Extract the [X, Y] coordinate from the center of the cell holding the provided text.  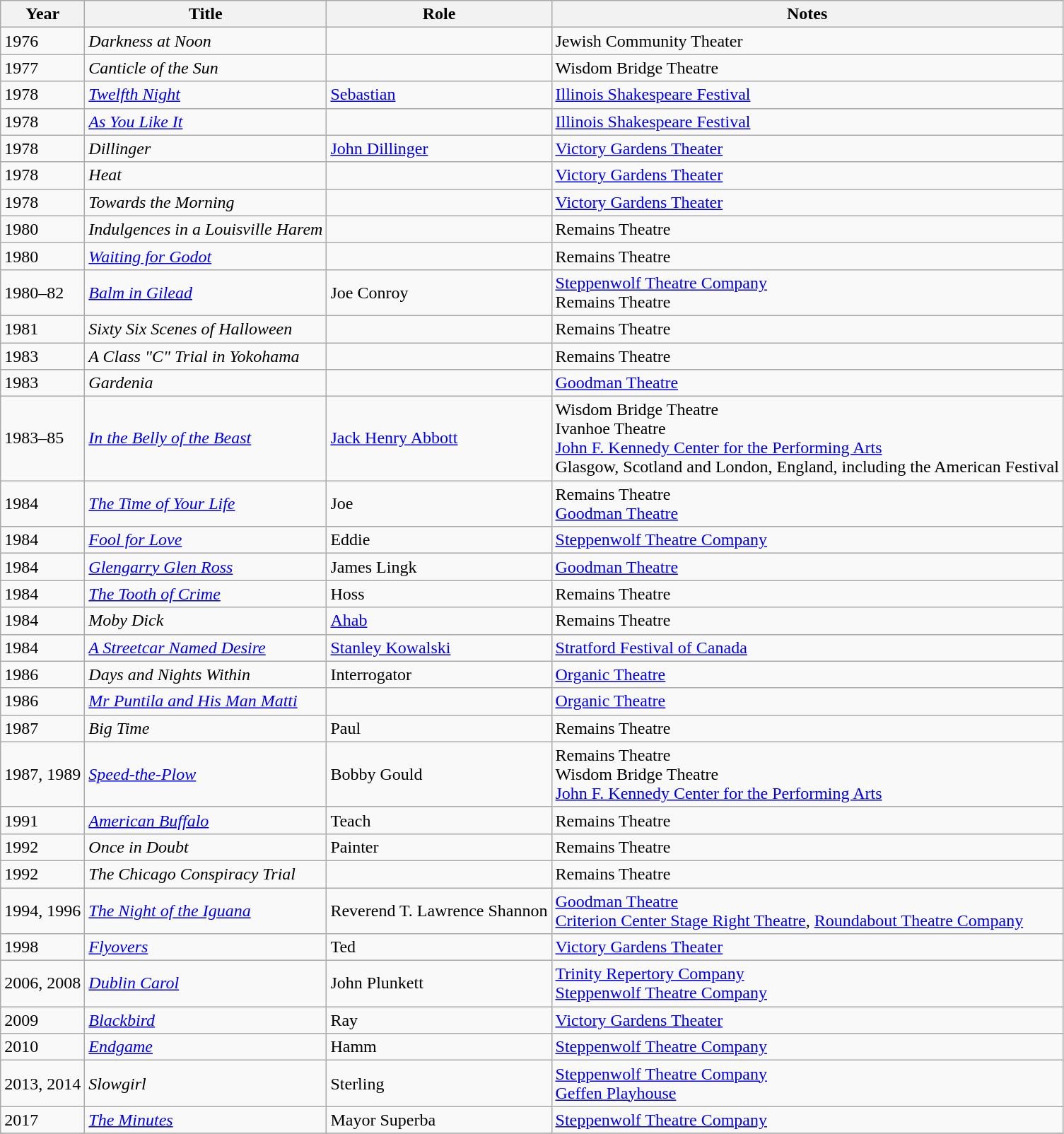
1994, 1996 [42, 911]
Glengarry Glen Ross [206, 567]
American Buffalo [206, 820]
1998 [42, 947]
Dublin Carol [206, 984]
Remains TheatreWisdom Bridge TheatreJohn F. Kennedy Center for the Performing Arts [807, 774]
Ahab [439, 621]
2006, 2008 [42, 984]
Ted [439, 947]
John Plunkett [439, 984]
Towards the Morning [206, 202]
James Lingk [439, 567]
Steppenwolf Theatre CompanyGeffen Playhouse [807, 1083]
1976 [42, 41]
Fool for Love [206, 540]
Interrogator [439, 674]
John Dillinger [439, 148]
Days and Nights Within [206, 674]
Mayor Superba [439, 1120]
Stratford Festival of Canada [807, 648]
Steppenwolf Theatre CompanyRemains Theatre [807, 293]
Goodman TheatreCriterion Center Stage Right Theatre, Roundabout Theatre Company [807, 911]
1977 [42, 68]
1987 [42, 728]
Big Time [206, 728]
Jewish Community Theater [807, 41]
Waiting for Godot [206, 256]
Stanley Kowalski [439, 648]
1991 [42, 820]
1983–85 [42, 438]
Sterling [439, 1083]
Teach [439, 820]
Twelfth Night [206, 95]
1981 [42, 329]
2010 [42, 1047]
1980–82 [42, 293]
Jack Henry Abbott [439, 438]
Eddie [439, 540]
As You Like It [206, 122]
Slowgirl [206, 1083]
Ray [439, 1020]
The Tooth of Crime [206, 594]
Joe Conroy [439, 293]
The Night of the Iguana [206, 911]
2013, 2014 [42, 1083]
Notes [807, 14]
Mr Puntila and His Man Matti [206, 701]
Endgame [206, 1047]
Painter [439, 847]
Paul [439, 728]
Hoss [439, 594]
Joe [439, 503]
Speed-the-Plow [206, 774]
Bobby Gould [439, 774]
2017 [42, 1120]
Sixty Six Scenes of Halloween [206, 329]
Wisdom Bridge Theatre [807, 68]
Canticle of the Sun [206, 68]
2009 [42, 1020]
Balm in Gilead [206, 293]
The Chicago Conspiracy Trial [206, 874]
Reverend T. Lawrence Shannon [439, 911]
Gardenia [206, 383]
Moby Dick [206, 621]
Heat [206, 175]
The Minutes [206, 1120]
A Streetcar Named Desire [206, 648]
Dillinger [206, 148]
In the Belly of the Beast [206, 438]
The Time of Your Life [206, 503]
Role [439, 14]
Title [206, 14]
Blackbird [206, 1020]
Darkness at Noon [206, 41]
1987, 1989 [42, 774]
Indulgences in a Louisville Harem [206, 229]
Sebastian [439, 95]
Once in Doubt [206, 847]
Remains TheatreGoodman Theatre [807, 503]
A Class "C" Trial in Yokohama [206, 356]
Trinity Repertory CompanySteppenwolf Theatre Company [807, 984]
Hamm [439, 1047]
Year [42, 14]
Flyovers [206, 947]
